Capture the cell that displays the provided text and extract its (x, y) central coordinate. 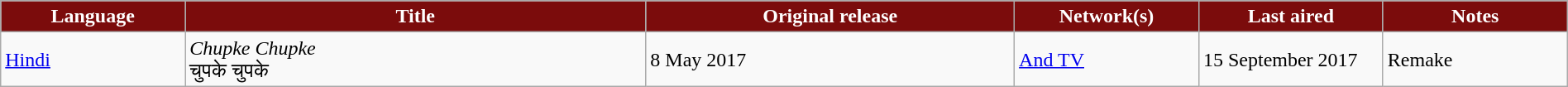
And TV (1107, 60)
Language (93, 17)
Original release (830, 17)
Title (415, 17)
Notes (1475, 17)
15 September 2017 (1290, 60)
Network(s) (1107, 17)
8 May 2017 (830, 60)
Last aired (1290, 17)
Chupke Chupke चुपके चुपके (415, 60)
Hindi (93, 60)
Remake (1475, 60)
